Return the [X, Y] coordinate for the center point of the cell that contains the specified text.  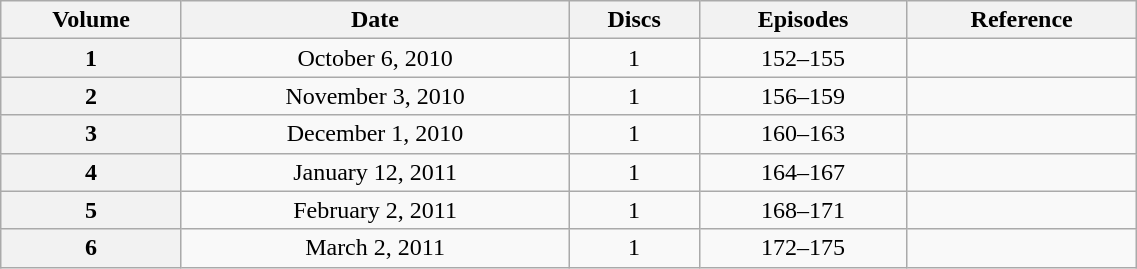
6 [92, 248]
172–175 [804, 248]
164–167 [804, 172]
Discs [634, 20]
Date [374, 20]
160–163 [804, 134]
2 [92, 96]
November 3, 2010 [374, 96]
152–155 [804, 58]
October 6, 2010 [374, 58]
December 1, 2010 [374, 134]
February 2, 2011 [374, 210]
March 2, 2011 [374, 248]
4 [92, 172]
Reference [1022, 20]
Episodes [804, 20]
3 [92, 134]
January 12, 2011 [374, 172]
5 [92, 210]
156–159 [804, 96]
Volume [92, 20]
168–171 [804, 210]
